Output the [x, y] coordinate of the center of the cell containing the given text.  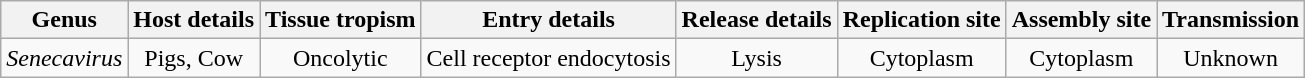
Unknown [1231, 58]
Genus [64, 20]
Oncolytic [341, 58]
Pigs, Cow [194, 58]
Assembly site [1081, 20]
Replication site [922, 20]
Senecavirus [64, 58]
Transmission [1231, 20]
Release details [756, 20]
Host details [194, 20]
Entry details [548, 20]
Cell receptor endocytosis [548, 58]
Lysis [756, 58]
Tissue tropism [341, 20]
